From the cell containing the given text, extract its center point as (X, Y) coordinate. 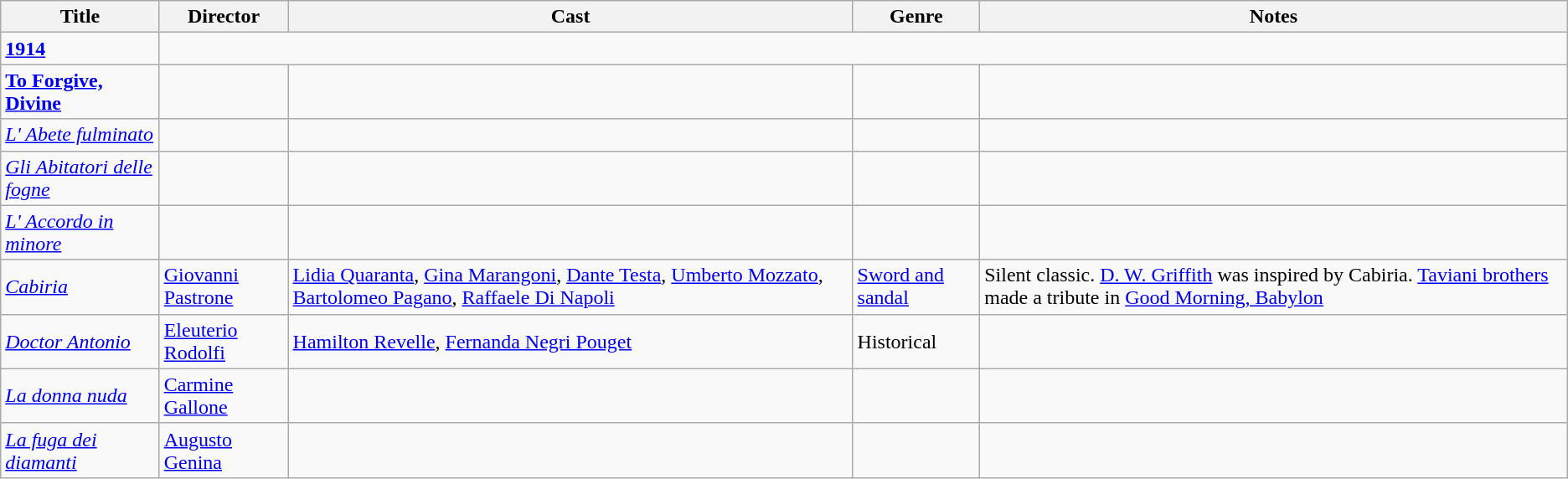
Sword and sandal (916, 286)
Carmine Gallone (224, 395)
Doctor Antonio (80, 342)
Notes (1274, 17)
Giovanni Pastrone (224, 286)
Eleuterio Rodolfi (224, 342)
L' Accordo in minore (80, 233)
Genre (916, 17)
To Forgive, Divine (80, 92)
Lidia Quaranta, Gina Marangoni, Dante Testa, Umberto Mozzato, Bartolomeo Pagano, Raffaele Di Napoli (570, 286)
Augusto Genina (224, 451)
Title (80, 17)
L' Abete fulminato (80, 135)
Cast (570, 17)
Hamilton Revelle, Fernanda Negri Pouget (570, 342)
Gli Abitatori delle fogne (80, 178)
La fuga dei diamanti (80, 451)
Director (224, 17)
Silent classic. D. W. Griffith was inspired by Cabiria. Taviani brothers made a tribute in Good Morning, Babylon (1274, 286)
1914 (80, 49)
La donna nuda (80, 395)
Cabiria (80, 286)
Historical (916, 342)
